Search for the cell housing the specified text and yield its (x, y) center coordinate. 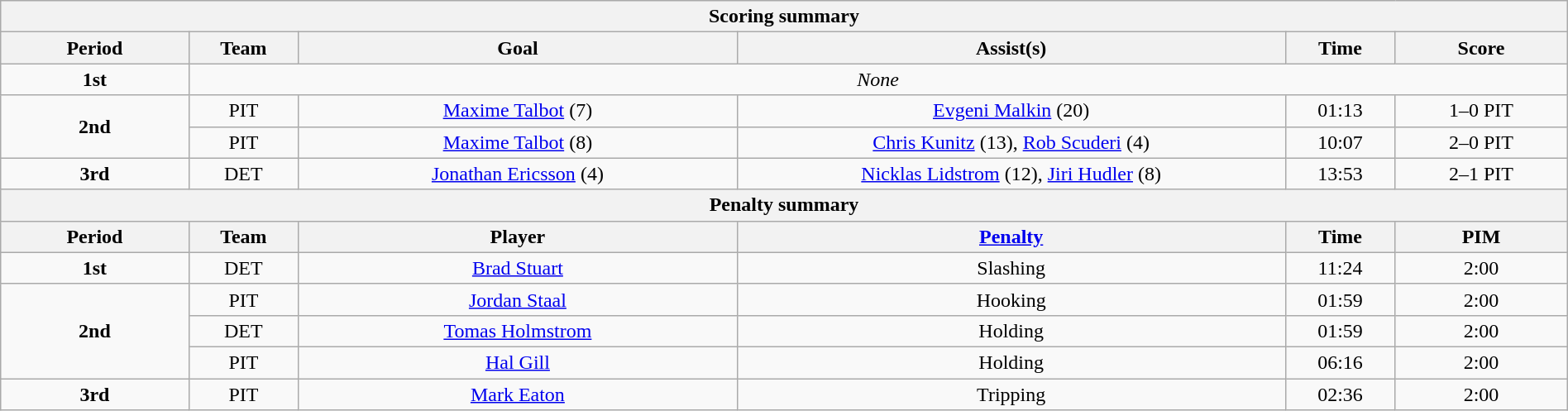
Goal (518, 48)
13:53 (1340, 174)
01:13 (1340, 111)
PIM (1481, 237)
2–0 PIT (1481, 142)
Hal Gill (518, 362)
Assist(s) (1011, 48)
Jonathan Ericsson (4) (518, 174)
Jordan Staal (518, 299)
Slashing (1011, 268)
Maxime Talbot (8) (518, 142)
1–0 PIT (1481, 111)
Score (1481, 48)
Maxime Talbot (7) (518, 111)
Penalty summary (784, 205)
Tomas Holmstrom (518, 331)
Chris Kunitz (13), Rob Scuderi (4) (1011, 142)
Penalty (1011, 237)
Hooking (1011, 299)
None (878, 79)
Evgeni Malkin (20) (1011, 111)
Tripping (1011, 394)
2–1 PIT (1481, 174)
Scoring summary (784, 17)
Nicklas Lidstrom (12), Jiri Hudler (8) (1011, 174)
Mark Eaton (518, 394)
02:36 (1340, 394)
10:07 (1340, 142)
Brad Stuart (518, 268)
11:24 (1340, 268)
Player (518, 237)
06:16 (1340, 362)
